Pinpoint the cell where the given text exists, returning its (X, Y) midpoint coordinate. 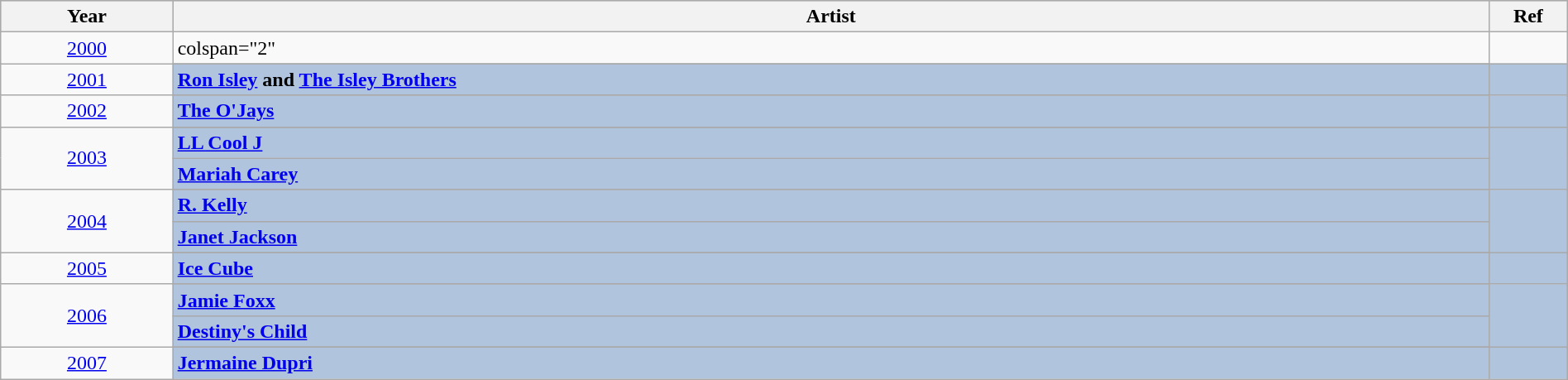
2004 (87, 221)
Jamie Foxx (830, 300)
LL Cool J (830, 142)
R. Kelly (830, 205)
2000 (87, 48)
Ice Cube (830, 268)
colspan="2" (830, 48)
Ref (1528, 17)
2005 (87, 268)
Ron Isley and The Isley Brothers (830, 79)
Year (87, 17)
The O'Jays (830, 111)
Janet Jackson (830, 237)
Mariah Carey (830, 174)
Jermaine Dupri (830, 363)
Artist (830, 17)
2001 (87, 79)
Destiny's Child (830, 331)
2002 (87, 111)
2003 (87, 158)
2007 (87, 363)
2006 (87, 315)
